Output the [X, Y] coordinate of the center of the cell containing the given text.  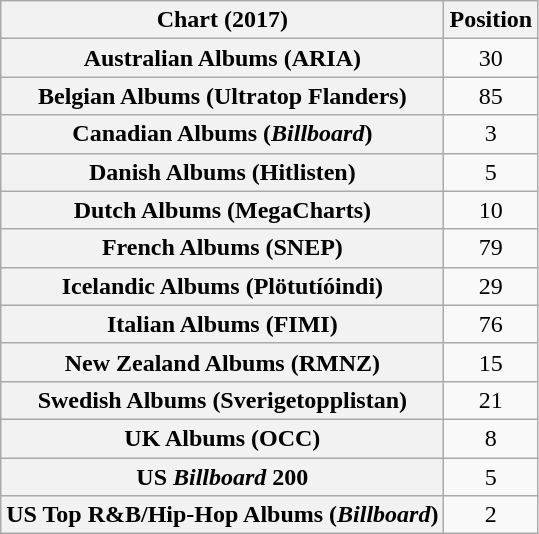
US Billboard 200 [222, 477]
21 [491, 400]
Belgian Albums (Ultratop Flanders) [222, 96]
76 [491, 324]
Danish Albums (Hitlisten) [222, 172]
Chart (2017) [222, 20]
Australian Albums (ARIA) [222, 58]
3 [491, 134]
15 [491, 362]
30 [491, 58]
29 [491, 286]
New Zealand Albums (RMNZ) [222, 362]
US Top R&B/Hip-Hop Albums (Billboard) [222, 515]
10 [491, 210]
Italian Albums (FIMI) [222, 324]
UK Albums (OCC) [222, 438]
Canadian Albums (Billboard) [222, 134]
2 [491, 515]
8 [491, 438]
French Albums (SNEP) [222, 248]
Swedish Albums (Sverigetopplistan) [222, 400]
85 [491, 96]
Dutch Albums (MegaCharts) [222, 210]
Icelandic Albums (Plötutíóindi) [222, 286]
Position [491, 20]
79 [491, 248]
